Capture the cell that displays the provided text and extract its [X, Y] central coordinate. 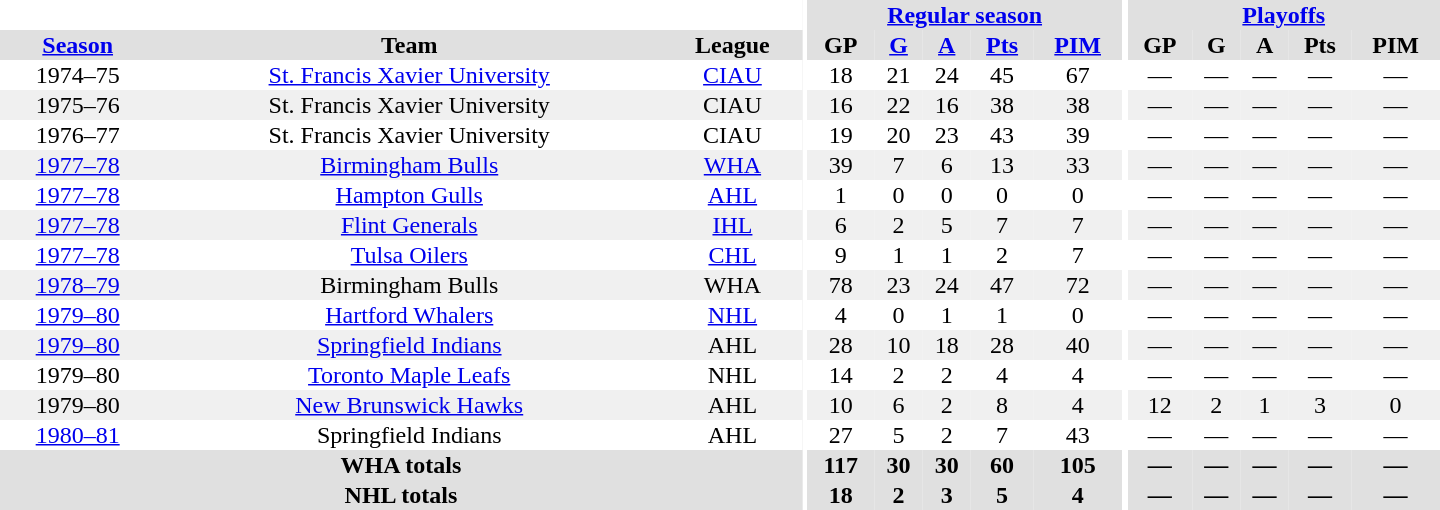
League [732, 45]
67 [1078, 75]
Regular season [964, 15]
78 [840, 285]
Tulsa Oilers [409, 255]
40 [1078, 345]
117 [840, 465]
1974–75 [78, 75]
Flint Generals [409, 225]
8 [1002, 405]
Playoffs [1284, 15]
Hampton Gulls [409, 195]
Toronto Maple Leafs [409, 375]
60 [1002, 465]
22 [898, 105]
105 [1078, 465]
1978–79 [78, 285]
CHL [732, 255]
45 [1002, 75]
1976–77 [78, 135]
47 [1002, 285]
1975–76 [78, 105]
19 [840, 135]
12 [1160, 405]
NHL totals [401, 495]
13 [1002, 165]
1980–81 [78, 435]
Team [409, 45]
IHL [732, 225]
33 [1078, 165]
14 [840, 375]
21 [898, 75]
20 [898, 135]
New Brunswick Hawks [409, 405]
WHA totals [401, 465]
27 [840, 435]
9 [840, 255]
72 [1078, 285]
Season [78, 45]
Hartford Whalers [409, 315]
